Pinpoint the cell where the given text exists, returning its [X, Y] midpoint coordinate. 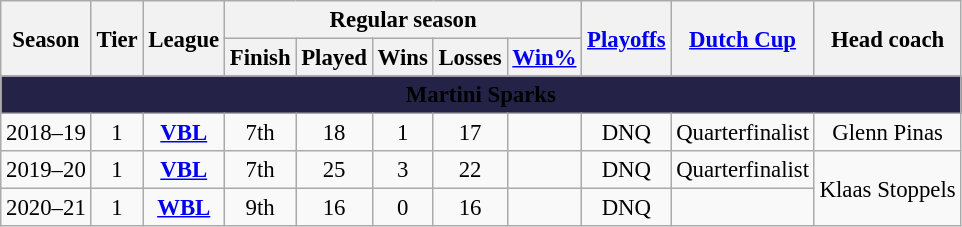
WBL [184, 208]
Played [334, 58]
Playoffs [626, 38]
Tier [117, 38]
Martini Sparks [481, 95]
Glenn Pinas [888, 133]
2019–20 [46, 170]
2020–21 [46, 208]
Finish [260, 58]
Season [46, 38]
Wins [402, 58]
3 [402, 170]
Win% [544, 58]
Dutch Cup [742, 38]
Head coach [888, 38]
22 [470, 170]
League [184, 38]
Klaas Stoppels [888, 188]
Regular season [402, 20]
25 [334, 170]
0 [402, 208]
9th [260, 208]
18 [334, 133]
17 [470, 133]
Losses [470, 58]
2018–19 [46, 133]
